Identify which cell holds the provided text, then report its [X, Y] central coordinate. 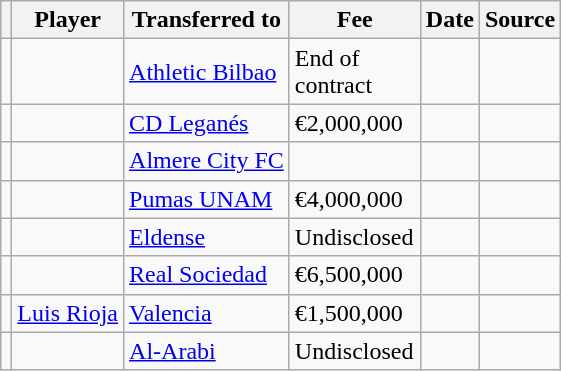
Real Sociedad [207, 275]
Almere City FC [207, 161]
Fee [354, 20]
Transferred to [207, 20]
€2,000,000 [354, 123]
Date [450, 20]
Athletic Bilbao [207, 72]
Eldense [207, 237]
€1,500,000 [354, 313]
Al-Arabi [207, 351]
€6,500,000 [354, 275]
€4,000,000 [354, 199]
CD Leganés [207, 123]
Valencia [207, 313]
Source [520, 20]
Pumas UNAM [207, 199]
End of contract [354, 72]
Luis Rioja [68, 313]
Player [68, 20]
